Scan for the cell matching the given text and deliver its [X, Y] coordinate at center. 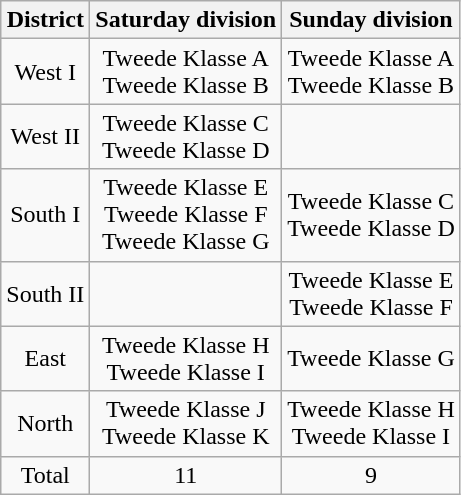
11 [186, 475]
Saturday division [186, 20]
Tweede Klasse G [372, 358]
West I [46, 72]
Tweede Klasse ETweede Klasse F [372, 294]
South I [46, 215]
North [46, 424]
Total [46, 475]
West II [46, 136]
South II [46, 294]
9 [372, 475]
Tweede Klasse ETweede Klasse FTweede Klasse G [186, 215]
East [46, 358]
District [46, 20]
Sunday division [372, 20]
Tweede Klasse JTweede Klasse K [186, 424]
